Determine the [X, Y] coordinate at the center of the cell enclosing the given text.  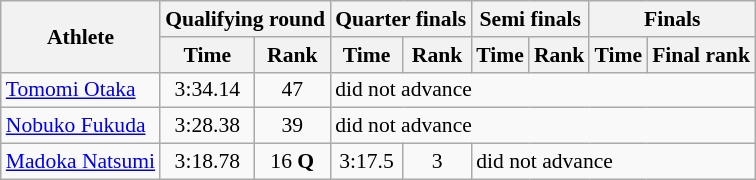
47 [292, 90]
Semi finals [530, 19]
Athlete [80, 36]
3 [437, 162]
Quarter finals [400, 19]
Finals [672, 19]
16 Q [292, 162]
Qualifying round [245, 19]
Madoka Natsumi [80, 162]
Final rank [701, 55]
Nobuko Fukuda [80, 126]
3:17.5 [366, 162]
39 [292, 126]
3:28.38 [207, 126]
Tomomi Otaka [80, 90]
3:18.78 [207, 162]
3:34.14 [207, 90]
